Output the (X, Y) coordinate of the center of the cell containing the given text.  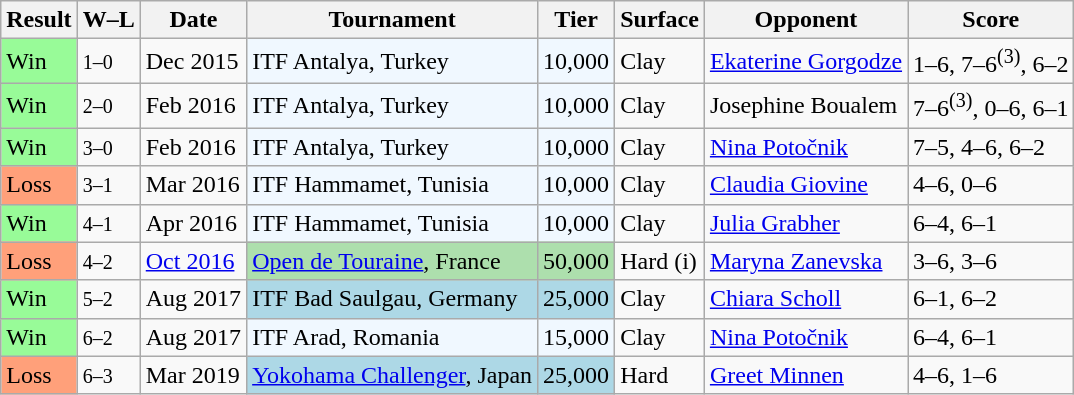
W–L (108, 20)
Ekaterine Gorgodze (806, 62)
Maryna Zanevska (806, 261)
15,000 (576, 337)
ITF Bad Saulgau, Germany (392, 299)
Tournament (392, 20)
5–2 (108, 299)
4–6, 1–6 (991, 375)
50,000 (576, 261)
Opponent (806, 20)
Hard (660, 375)
ITF Arad, Romania (392, 337)
1–0 (108, 62)
6–3 (108, 375)
Claudia Giovine (806, 185)
4–6, 0–6 (991, 185)
4–1 (108, 223)
Apr 2016 (193, 223)
Hard (i) (660, 261)
Greet Minnen (806, 375)
Tier (576, 20)
7–5, 4–6, 6–2 (991, 147)
7–6(3), 0–6, 6–1 (991, 106)
4–2 (108, 261)
6–2 (108, 337)
Result (39, 20)
Mar 2016 (193, 185)
Open de Touraine, France (392, 261)
2–0 (108, 106)
3–6, 3–6 (991, 261)
Mar 2019 (193, 375)
1–6, 7–6(3), 6–2 (991, 62)
Julia Grabher (806, 223)
Score (991, 20)
Yokohama Challenger, Japan (392, 375)
3–1 (108, 185)
3–0 (108, 147)
6–1, 6–2 (991, 299)
Josephine Boualem (806, 106)
Oct 2016 (193, 261)
Date (193, 20)
Surface (660, 20)
Dec 2015 (193, 62)
Chiara Scholl (806, 299)
